Detect which cell encompasses the target text, then output its [x, y] center coordinate. 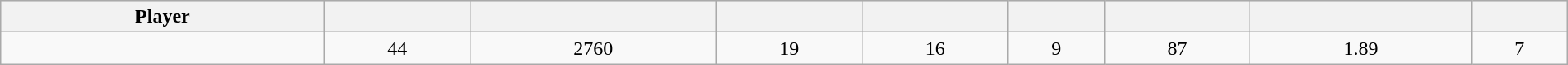
7 [1519, 48]
Player [162, 17]
9 [1056, 48]
87 [1178, 48]
16 [936, 48]
2760 [594, 48]
1.89 [1361, 48]
19 [789, 48]
44 [397, 48]
